Detect which cell encompasses the target text, then output its [x, y] center coordinate. 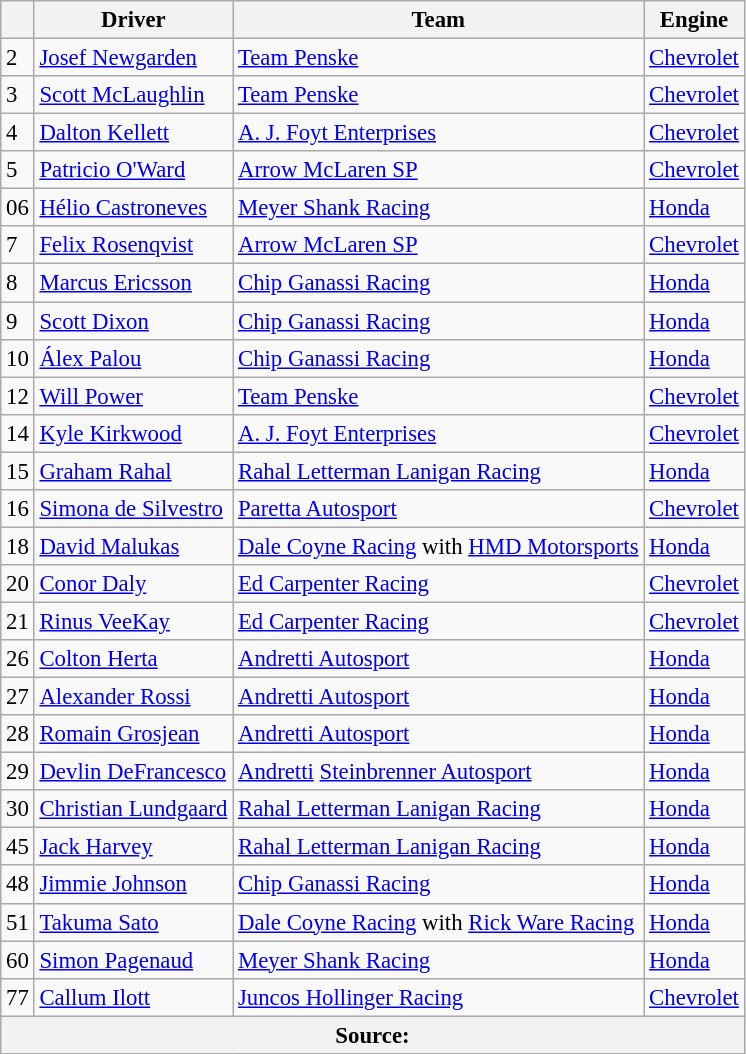
David Malukas [134, 546]
Source: [372, 1035]
Engine [694, 20]
12 [18, 396]
7 [18, 245]
Colton Herta [134, 659]
Graham Rahal [134, 471]
14 [18, 433]
10 [18, 358]
77 [18, 997]
Juncos Hollinger Racing [438, 997]
Will Power [134, 396]
5 [18, 170]
Devlin DeFrancesco [134, 772]
60 [18, 960]
16 [18, 509]
Scott Dixon [134, 321]
Jimmie Johnson [134, 885]
06 [18, 208]
Paretta Autosport [438, 509]
Andretti Steinbrenner Autosport [438, 772]
Jack Harvey [134, 847]
27 [18, 697]
Álex Palou [134, 358]
Dale Coyne Racing with Rick Ware Racing [438, 922]
30 [18, 809]
Takuma Sato [134, 922]
Christian Lundgaard [134, 809]
Patricio O'Ward [134, 170]
Dale Coyne Racing with HMD Motorsports [438, 546]
15 [18, 471]
Rinus VeeKay [134, 621]
4 [18, 133]
Callum Ilott [134, 997]
45 [18, 847]
9 [18, 321]
Simon Pagenaud [134, 960]
3 [18, 95]
48 [18, 885]
Marcus Ericsson [134, 283]
Hélio Castroneves [134, 208]
18 [18, 546]
Josef Newgarden [134, 58]
26 [18, 659]
Simona de Silvestro [134, 509]
Romain Grosjean [134, 734]
2 [18, 58]
28 [18, 734]
Felix Rosenqvist [134, 245]
Driver [134, 20]
29 [18, 772]
Kyle Kirkwood [134, 433]
8 [18, 283]
51 [18, 922]
Team [438, 20]
Scott McLaughlin [134, 95]
20 [18, 584]
Conor Daly [134, 584]
Dalton Kellett [134, 133]
Alexander Rossi [134, 697]
21 [18, 621]
